Locate the cell with the specified text and output its (X, Y) center coordinate. 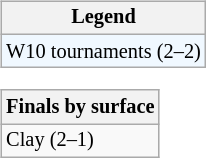
Clay (2–1) (80, 141)
W10 tournaments (2–2) (103, 51)
Legend (103, 18)
Finals by surface (80, 107)
